Output the [x, y] coordinate of the center of the cell containing the given text.  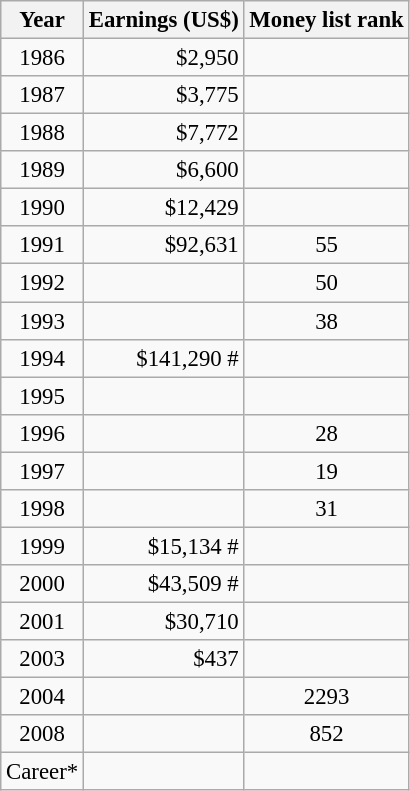
1991 [42, 245]
1986 [42, 58]
1987 [42, 95]
Year [42, 20]
1990 [42, 208]
2293 [326, 697]
Career* [42, 772]
1993 [42, 321]
38 [326, 321]
19 [326, 471]
28 [326, 433]
1998 [42, 509]
1997 [42, 471]
1999 [42, 546]
$6,600 [164, 170]
2000 [42, 584]
$437 [164, 659]
1992 [42, 283]
$30,710 [164, 621]
852 [326, 734]
2001 [42, 621]
$12,429 [164, 208]
1989 [42, 170]
2003 [42, 659]
55 [326, 245]
2008 [42, 734]
$3,775 [164, 95]
50 [326, 283]
Money list rank [326, 20]
$15,134 # [164, 546]
$43,509 # [164, 584]
1995 [42, 396]
Earnings (US$) [164, 20]
1994 [42, 358]
$7,772 [164, 133]
1996 [42, 433]
1988 [42, 133]
31 [326, 509]
2004 [42, 697]
$92,631 [164, 245]
$141,290 # [164, 358]
$2,950 [164, 58]
